Scan for the cell matching the given text and deliver its (x, y) coordinate at center. 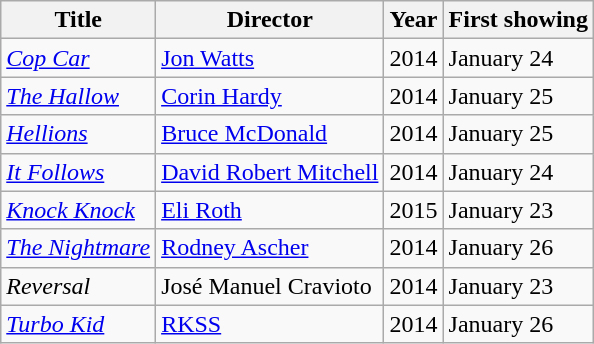
Title (78, 20)
RKSS (270, 324)
Jon Watts (270, 58)
David Robert Mitchell (270, 172)
Eli Roth (270, 210)
Turbo Kid (78, 324)
Year (414, 20)
The Nightmare (78, 248)
Bruce McDonald (270, 134)
Knock Knock (78, 210)
Reversal (78, 286)
Rodney Ascher (270, 248)
Hellions (78, 134)
Cop Car (78, 58)
José Manuel Cravioto (270, 286)
It Follows (78, 172)
Director (270, 20)
The Hallow (78, 96)
First showing (518, 20)
2015 (414, 210)
Corin Hardy (270, 96)
